Search for the cell housing the specified text and yield its (x, y) center coordinate. 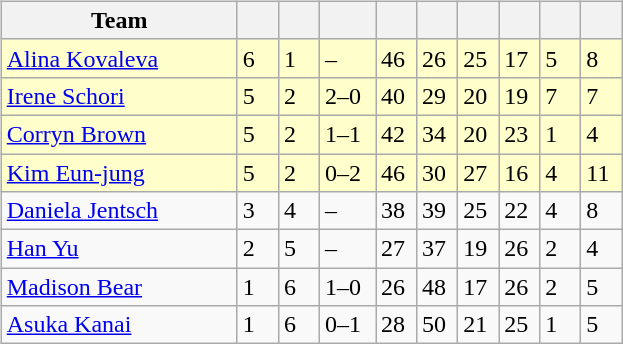
11 (602, 173)
21 (478, 325)
Irene Schori (119, 96)
2–0 (347, 96)
48 (438, 287)
1–0 (347, 287)
Madison Bear (119, 287)
30 (438, 173)
Asuka Kanai (119, 325)
1–1 (347, 134)
34 (438, 134)
Han Yu (119, 249)
16 (520, 173)
29 (438, 96)
42 (396, 134)
40 (396, 96)
28 (396, 325)
Daniela Jentsch (119, 211)
38 (396, 211)
0–1 (347, 325)
37 (438, 249)
39 (438, 211)
Alina Kovaleva (119, 58)
Team (119, 20)
50 (438, 325)
22 (520, 211)
Kim Eun-jung (119, 173)
23 (520, 134)
0–2 (347, 173)
Corryn Brown (119, 134)
3 (258, 211)
